Provide the [X, Y] coordinate of the cell's center where the given text is located.  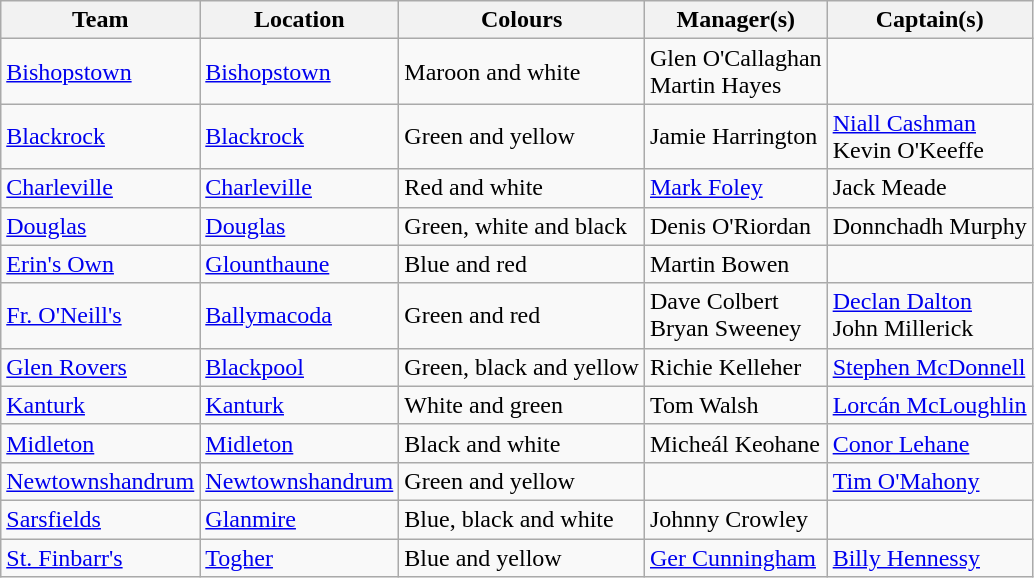
Blue and red [522, 264]
Togher [300, 557]
Billy Hennessy [930, 557]
Tom Walsh [736, 405]
Johnny Crowley [736, 519]
Green, white and black [522, 226]
Sarsfields [100, 519]
Manager(s) [736, 20]
Black and white [522, 443]
Glanmire [300, 519]
Fr. O'Neill's [100, 316]
Blackpool [300, 367]
Tim O'Mahony [930, 481]
Lorcán McLoughlin [930, 405]
Mark Foley [736, 188]
Colours [522, 20]
Jack Meade [930, 188]
Martin Bowen [736, 264]
Blue and yellow [522, 557]
Green and red [522, 316]
St. Finbarr's [100, 557]
Glen O'CallaghanMartin Hayes [736, 72]
Glen Rovers [100, 367]
Blue, black and white [522, 519]
Team [100, 20]
Glounthaune [300, 264]
Declan DaltonJohn Millerick [930, 316]
Dave ColbertBryan Sweeney [736, 316]
Jamie Harrington [736, 136]
Donnchadh Murphy [930, 226]
Denis O'Riordan [736, 226]
Ger Cunningham [736, 557]
Richie Kelleher [736, 367]
Ballymacoda [300, 316]
Red and white [522, 188]
Stephen McDonnell [930, 367]
Green, black and yellow [522, 367]
Maroon and white [522, 72]
Micheál Keohane [736, 443]
Conor Lehane [930, 443]
Erin's Own [100, 264]
White and green [522, 405]
Location [300, 20]
Captain(s) [930, 20]
Niall CashmanKevin O'Keeffe [930, 136]
